Determine the [X, Y] coordinate at the center of the cell enclosing the given text.  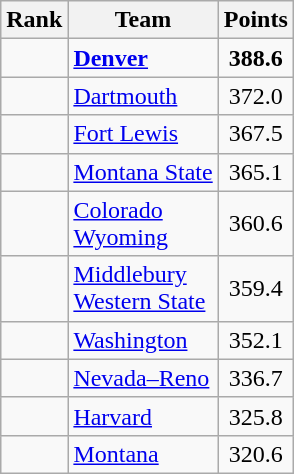
336.7 [256, 378]
Washington [143, 340]
Rank [34, 20]
Points [256, 20]
360.6 [256, 224]
359.4 [256, 288]
Nevada–Reno [143, 378]
Fort Lewis [143, 134]
Team [143, 20]
388.6 [256, 58]
365.1 [256, 172]
ColoradoWyoming [143, 224]
372.0 [256, 96]
320.6 [256, 454]
Denver [143, 58]
Montana State [143, 172]
MiddleburyWestern State [143, 288]
Harvard [143, 416]
352.1 [256, 340]
367.5 [256, 134]
325.8 [256, 416]
Dartmouth [143, 96]
Montana [143, 454]
